Search for the cell housing the specified text and yield its (x, y) center coordinate. 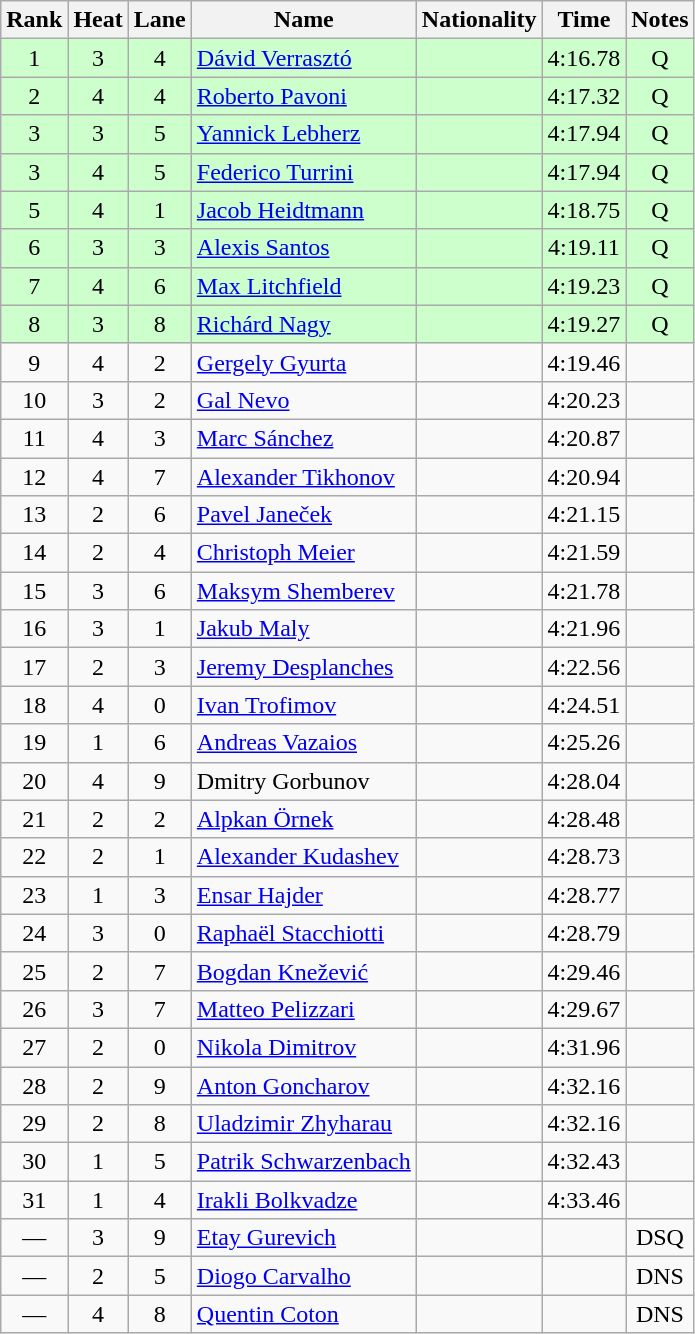
Jeremy Desplanches (304, 667)
27 (34, 1047)
4:19.46 (584, 362)
4:29.67 (584, 1009)
19 (34, 743)
Irakli Bolkvadze (304, 1200)
Jacob Heidtmann (304, 210)
Quentin Coton (304, 1314)
16 (34, 629)
Rank (34, 20)
Max Litchfield (304, 286)
Ensar Hajder (304, 895)
4:32.43 (584, 1162)
4:21.15 (584, 515)
Notes (660, 20)
4:21.96 (584, 629)
4:19.27 (584, 324)
4:17.32 (584, 96)
18 (34, 705)
17 (34, 667)
Pavel Janeček (304, 515)
DSQ (660, 1238)
Nationality (479, 20)
Maksym Shemberev (304, 591)
13 (34, 515)
4:21.59 (584, 553)
4:20.87 (584, 438)
Alexander Tikhonov (304, 477)
Dmitry Gorbunov (304, 781)
4:28.77 (584, 895)
Nikola Dimitrov (304, 1047)
24 (34, 933)
Yannick Lebherz (304, 134)
Anton Goncharov (304, 1085)
Dávid Verrasztó (304, 58)
26 (34, 1009)
12 (34, 477)
Raphaël Stacchiotti (304, 933)
Name (304, 20)
4:29.46 (584, 971)
Ivan Trofimov (304, 705)
Alexis Santos (304, 248)
Alexander Kudashev (304, 857)
22 (34, 857)
21 (34, 819)
4:33.46 (584, 1200)
25 (34, 971)
14 (34, 553)
20 (34, 781)
4:16.78 (584, 58)
28 (34, 1085)
15 (34, 591)
Christoph Meier (304, 553)
4:24.51 (584, 705)
4:28.73 (584, 857)
4:21.78 (584, 591)
31 (34, 1200)
Matteo Pelizzari (304, 1009)
11 (34, 438)
Diogo Carvalho (304, 1276)
29 (34, 1124)
Federico Turrini (304, 172)
Andreas Vazaios (304, 743)
4:22.56 (584, 667)
Patrik Schwarzenbach (304, 1162)
4:31.96 (584, 1047)
Roberto Pavoni (304, 96)
Alpkan Örnek (304, 819)
Time (584, 20)
Heat (98, 20)
10 (34, 400)
4:28.79 (584, 933)
Uladzimir Zhyharau (304, 1124)
Marc Sánchez (304, 438)
Gergely Gyurta (304, 362)
Bogdan Knežević (304, 971)
4:20.23 (584, 400)
30 (34, 1162)
4:18.75 (584, 210)
4:28.48 (584, 819)
4:28.04 (584, 781)
Richárd Nagy (304, 324)
4:25.26 (584, 743)
Etay Gurevich (304, 1238)
23 (34, 895)
4:20.94 (584, 477)
4:19.23 (584, 286)
4:19.11 (584, 248)
Jakub Maly (304, 629)
Gal Nevo (304, 400)
Lane (160, 20)
